Locate the cell with the specified text and output its (x, y) center coordinate. 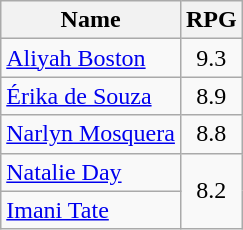
RPG (211, 20)
Natalie Day (91, 172)
Érika de Souza (91, 96)
Name (91, 20)
8.9 (211, 96)
Narlyn Mosquera (91, 134)
8.8 (211, 134)
Imani Tate (91, 210)
9.3 (211, 58)
8.2 (211, 191)
Aliyah Boston (91, 58)
